Identify which cell holds the provided text, then report its [X, Y] central coordinate. 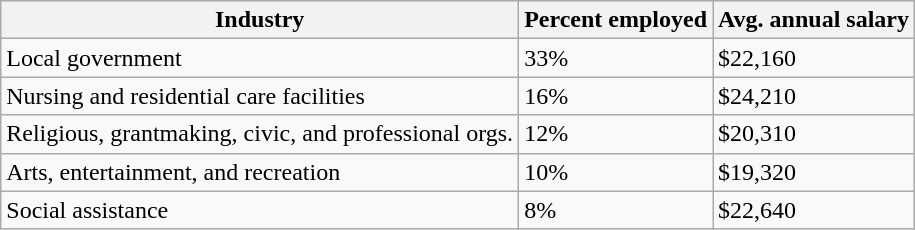
12% [616, 134]
$19,320 [814, 172]
Industry [260, 20]
8% [616, 210]
10% [616, 172]
Arts, entertainment, and recreation [260, 172]
Religious, grantmaking, civic, and professional orgs. [260, 134]
Social assistance [260, 210]
16% [616, 96]
$22,160 [814, 58]
Percent employed [616, 20]
Local government [260, 58]
33% [616, 58]
Avg. annual salary [814, 20]
$20,310 [814, 134]
Nursing and residential care facilities [260, 96]
$24,210 [814, 96]
$22,640 [814, 210]
